Scan for the cell matching the given text and deliver its (X, Y) coordinate at center. 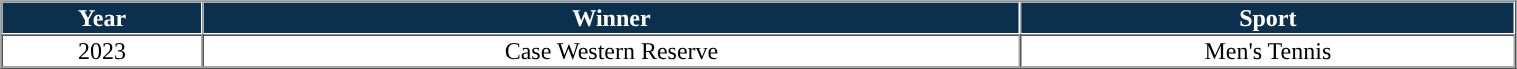
Men's Tennis (1268, 50)
Year (102, 18)
Sport (1268, 18)
Winner (612, 18)
Case Western Reserve (612, 50)
2023 (102, 50)
